Determine the (x, y) coordinate at the center of the cell enclosing the given text.  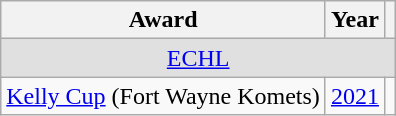
Kelly Cup (Fort Wayne Komets) (164, 96)
Award (164, 20)
Year (354, 20)
2021 (354, 96)
ECHL (198, 58)
